Search for the cell housing the specified text and yield its [X, Y] center coordinate. 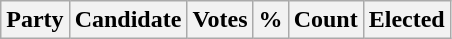
Candidate [128, 20]
Party [35, 20]
Elected [406, 20]
Count [326, 20]
% [270, 20]
Votes [220, 20]
